Determine the (x, y) coordinate at the center of the cell enclosing the given text.  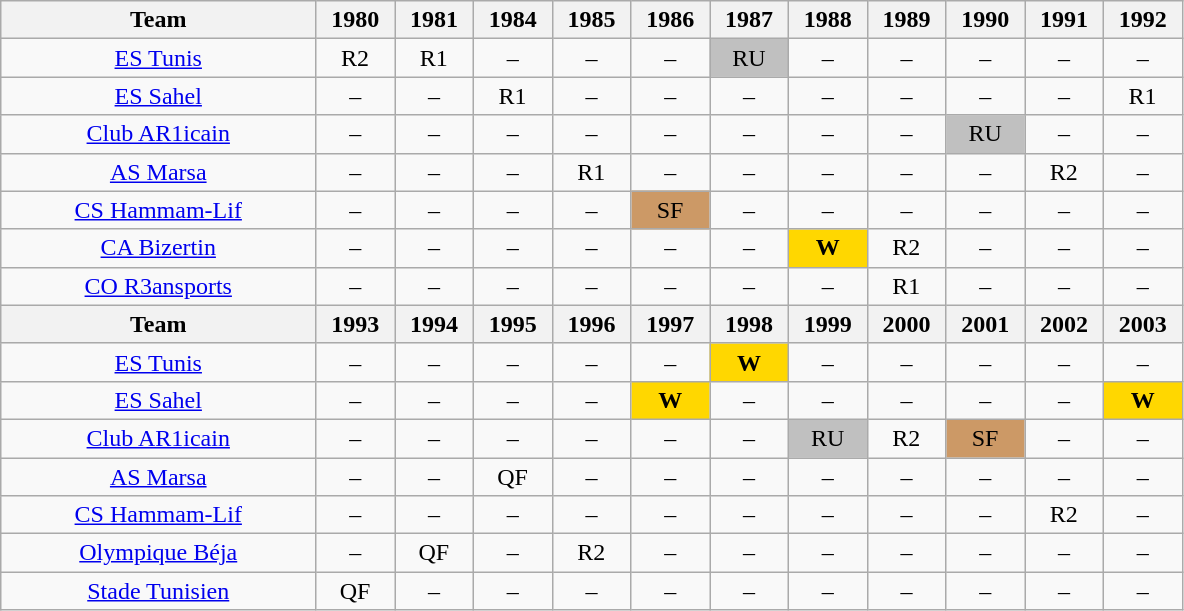
1986 (670, 20)
1993 (356, 324)
1988 (828, 20)
1994 (434, 324)
1992 (1142, 20)
1990 (986, 20)
1984 (512, 20)
2002 (1064, 324)
1998 (750, 324)
1980 (356, 20)
1997 (670, 324)
1985 (592, 20)
1991 (1064, 20)
2000 (906, 324)
2001 (986, 324)
1999 (828, 324)
CA Bizertin (158, 248)
CO R3ansports (158, 286)
1987 (750, 20)
1995 (512, 324)
1996 (592, 324)
Stade Tunisien (158, 591)
2003 (1142, 324)
1981 (434, 20)
Olympique Béja (158, 553)
1989 (906, 20)
